Locate the cell with the specified text and output its (x, y) center coordinate. 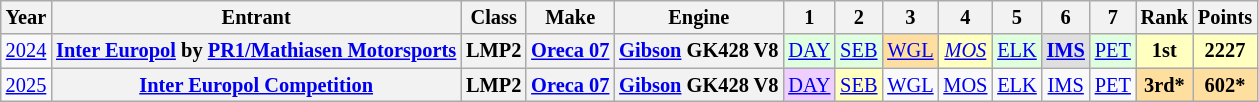
3 (910, 17)
1st (1164, 51)
3rd* (1164, 85)
Points (1225, 17)
7 (1113, 17)
Class (494, 17)
Make (570, 17)
Year (26, 17)
4 (965, 17)
Entrant (256, 17)
Inter Europol Competition (256, 85)
2025 (26, 85)
2024 (26, 51)
5 (1016, 17)
Engine (698, 17)
1 (809, 17)
Inter Europol by PR1/Mathiasen Motorsports (256, 51)
6 (1066, 17)
2 (858, 17)
Rank (1164, 17)
2227 (1225, 51)
602* (1225, 85)
